Return (X, Y) of the center of cell containing provided text 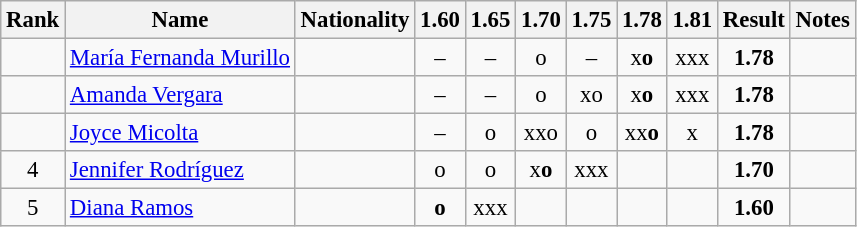
Diana Ramos (180, 208)
María Fernanda Murillo (180, 58)
Rank (33, 20)
1.65 (490, 20)
1.81 (692, 20)
Nationality (354, 20)
4 (33, 170)
1.75 (591, 20)
Notes (822, 20)
5 (33, 208)
x (692, 133)
Amanda Vergara (180, 95)
Jennifer Rodríguez (180, 170)
Joyce Micolta (180, 133)
Name (180, 20)
Result (754, 20)
